Extract the (x, y) coordinate from the center of the cell holding the provided text.  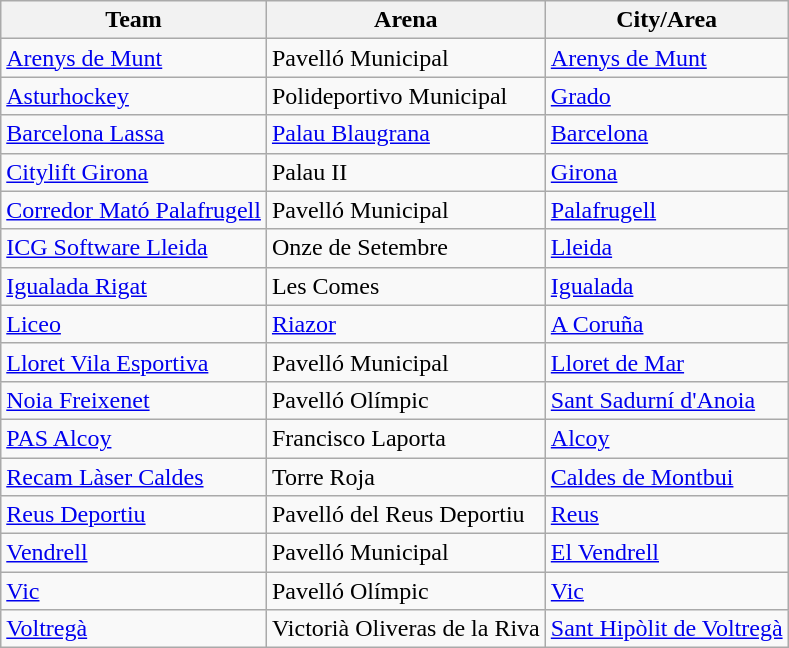
Palau Blaugrana (406, 134)
Lloret de Mar (666, 362)
Grado (666, 96)
Arena (406, 20)
Pavelló del Reus Deportiu (406, 515)
Lleida (666, 248)
Voltregà (134, 629)
Asturhockey (134, 96)
Recam Làser Caldes (134, 477)
Team (134, 20)
El Vendrell (666, 553)
Palafrugell (666, 210)
Riazor (406, 324)
Les Comes (406, 286)
Francisco Laporta (406, 438)
Polideportivo Municipal (406, 96)
City/Area (666, 20)
Corredor Mató Palafrugell (134, 210)
PAS Alcoy (134, 438)
Victorià Oliveras de la Riva (406, 629)
Reus (666, 515)
Barcelona Lassa (134, 134)
Vendrell (134, 553)
Sant Hipòlit de Voltregà (666, 629)
Noia Freixenet (134, 400)
Lloret Vila Esportiva (134, 362)
Palau II (406, 172)
Girona (666, 172)
Barcelona (666, 134)
Igualada (666, 286)
Torre Roja (406, 477)
Igualada Rigat (134, 286)
Alcoy (666, 438)
Reus Deportiu (134, 515)
Caldes de Montbui (666, 477)
A Coruña (666, 324)
ICG Software Lleida (134, 248)
Sant Sadurní d'Anoia (666, 400)
Liceo (134, 324)
Citylift Girona (134, 172)
Onze de Setembre (406, 248)
